From the cell containing the given text, extract its center point as [X, Y] coordinate. 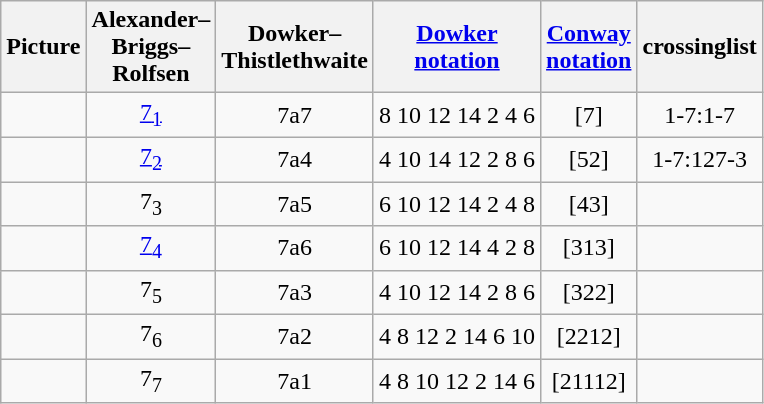
7a2 [295, 337]
[322] [589, 292]
72 [151, 159]
4 10 12 14 2 8 6 [456, 292]
6 10 12 14 2 4 8 [456, 204]
1-7:127-3 [700, 159]
[52] [589, 159]
4 10 14 12 2 8 6 [456, 159]
7a7 [295, 115]
[2212] [589, 337]
4 8 10 12 2 14 6 [456, 381]
[7] [589, 115]
75 [151, 292]
Dowker notation [456, 47]
[313] [589, 248]
7a1 [295, 381]
Alexander–Briggs–Rolfsen [151, 47]
74 [151, 248]
Conway notation [589, 47]
1-7:1-7 [700, 115]
4 8 12 2 14 6 10 [456, 337]
7a6 [295, 248]
7a3 [295, 292]
Dowker–Thistlethwaite [295, 47]
76 [151, 337]
71 [151, 115]
crossinglist [700, 47]
Picture [44, 47]
8 10 12 14 2 4 6 [456, 115]
77 [151, 381]
7a4 [295, 159]
73 [151, 204]
[43] [589, 204]
7a5 [295, 204]
[21112] [589, 381]
6 10 12 14 4 2 8 [456, 248]
